Scan for the cell matching the given text and deliver its [x, y] coordinate at center. 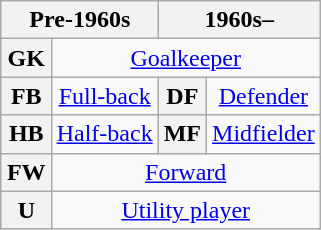
U [26, 210]
Pre-1960s [80, 20]
Half-back [104, 134]
Forward [186, 172]
Midfielder [264, 134]
GK [26, 58]
MF [182, 134]
HB [26, 134]
DF [182, 96]
FB [26, 96]
Full-back [104, 96]
Goalkeeper [186, 58]
Utility player [186, 210]
FW [26, 172]
1960s– [239, 20]
Defender [264, 96]
